Extract the [X, Y] coordinate from the center of the cell holding the provided text.  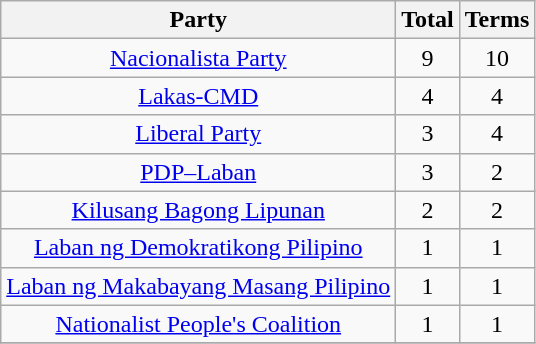
Laban ng Demokratikong Pilipino [198, 248]
Laban ng Makabayang Masang Pilipino [198, 286]
9 [428, 58]
Kilusang Bagong Lipunan [198, 210]
Total [428, 20]
Liberal Party [198, 134]
10 [497, 58]
Nationalist People's Coalition [198, 324]
Nacionalista Party [198, 58]
Terms [497, 20]
Lakas-CMD [198, 96]
Party [198, 20]
PDP–Laban [198, 172]
